From the cell containing the given text, extract its center point as [x, y] coordinate. 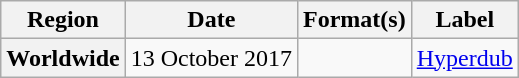
Region [63, 20]
Label [464, 20]
Worldwide [63, 58]
Date [211, 20]
Hyperdub [464, 58]
Format(s) [355, 20]
13 October 2017 [211, 58]
